For the text-containing cell, return its midpoint in [X, Y] coordinate format. 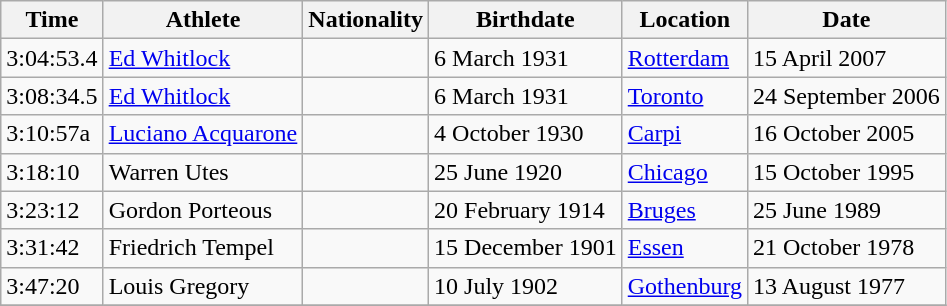
Bruges [684, 210]
Carpi [684, 134]
13 August 1977 [846, 286]
Toronto [684, 96]
3:18:10 [52, 172]
Rotterdam [684, 58]
Gothenburg [684, 286]
3:08:34.5 [52, 96]
Friedrich Tempel [203, 248]
Time [52, 20]
Location [684, 20]
Nationality [366, 20]
4 October 1930 [526, 134]
15 October 1995 [846, 172]
Date [846, 20]
25 June 1920 [526, 172]
3:23:12 [52, 210]
15 December 1901 [526, 248]
Athlete [203, 20]
16 October 2005 [846, 134]
Gordon Porteous [203, 210]
3:31:42 [52, 248]
21 October 1978 [846, 248]
3:04:53.4 [52, 58]
Chicago [684, 172]
3:47:20 [52, 286]
25 June 1989 [846, 210]
20 February 1914 [526, 210]
15 April 2007 [846, 58]
Birthdate [526, 20]
24 September 2006 [846, 96]
Essen [684, 248]
Warren Utes [203, 172]
10 July 1902 [526, 286]
Louis Gregory [203, 286]
3:10:57a [52, 134]
Luciano Acquarone [203, 134]
